Scan for the cell matching the given text and deliver its [x, y] coordinate at center. 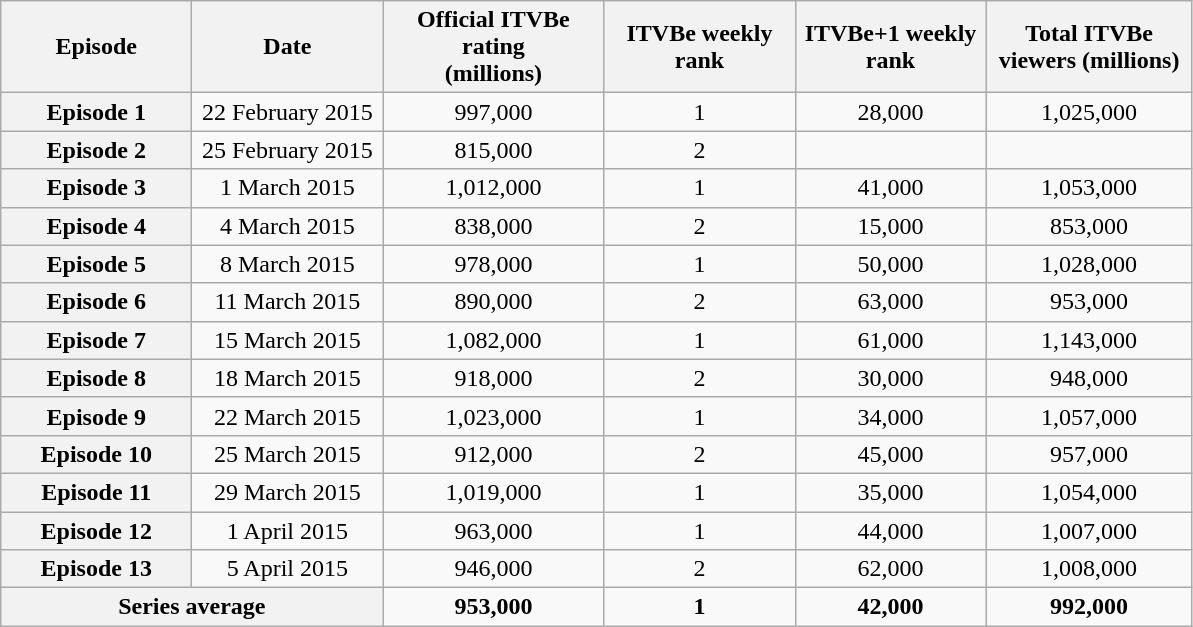
62,000 [890, 569]
963,000 [494, 531]
1 April 2015 [288, 531]
1,057,000 [1089, 416]
35,000 [890, 492]
34,000 [890, 416]
50,000 [890, 264]
42,000 [890, 607]
Date [288, 47]
25 February 2015 [288, 150]
1,028,000 [1089, 264]
61,000 [890, 340]
918,000 [494, 378]
5 April 2015 [288, 569]
1,019,000 [494, 492]
22 March 2015 [288, 416]
Episode 5 [96, 264]
Episode 11 [96, 492]
11 March 2015 [288, 302]
912,000 [494, 454]
Episode 12 [96, 531]
25 March 2015 [288, 454]
948,000 [1089, 378]
992,000 [1089, 607]
Episode 4 [96, 226]
Episode 9 [96, 416]
Episode 2 [96, 150]
29 March 2015 [288, 492]
18 March 2015 [288, 378]
22 February 2015 [288, 112]
978,000 [494, 264]
997,000 [494, 112]
1,054,000 [1089, 492]
28,000 [890, 112]
ITVBe weekly rank [700, 47]
1,008,000 [1089, 569]
45,000 [890, 454]
1,012,000 [494, 188]
15,000 [890, 226]
838,000 [494, 226]
1,025,000 [1089, 112]
41,000 [890, 188]
44,000 [890, 531]
853,000 [1089, 226]
946,000 [494, 569]
Series average [192, 607]
1 March 2015 [288, 188]
1,082,000 [494, 340]
Official ITVBe rating(millions) [494, 47]
957,000 [1089, 454]
Episode 8 [96, 378]
Total ITVBe viewers (millions) [1089, 47]
Episode [96, 47]
4 March 2015 [288, 226]
Episode 3 [96, 188]
890,000 [494, 302]
1,053,000 [1089, 188]
1,143,000 [1089, 340]
1,007,000 [1089, 531]
Episode 13 [96, 569]
15 March 2015 [288, 340]
Episode 6 [96, 302]
63,000 [890, 302]
Episode 7 [96, 340]
815,000 [494, 150]
1,023,000 [494, 416]
Episode 1 [96, 112]
8 March 2015 [288, 264]
30,000 [890, 378]
Episode 10 [96, 454]
ITVBe+1 weekly rank [890, 47]
